Locate the cell with the specified text and output its (X, Y) center coordinate. 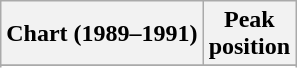
Chart (1989–1991) (102, 34)
Peakposition (249, 34)
